Find where the given text appears and provide that cell's center as [X, Y] coordinate. 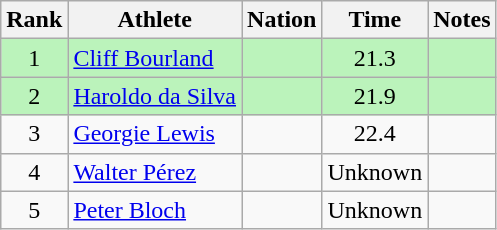
Walter Pérez [155, 172]
Peter Bloch [155, 210]
Athlete [155, 20]
Rank [34, 20]
Cliff Bourland [155, 58]
Nation [282, 20]
4 [34, 172]
3 [34, 134]
Notes [462, 20]
22.4 [375, 134]
Haroldo da Silva [155, 96]
Georgie Lewis [155, 134]
21.3 [375, 58]
5 [34, 210]
2 [34, 96]
21.9 [375, 96]
Time [375, 20]
1 [34, 58]
